Detect which cell encompasses the target text, then output its (x, y) center coordinate. 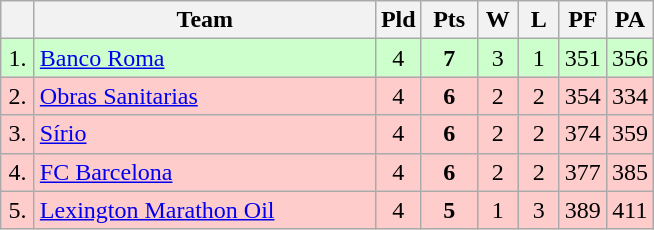
374 (582, 134)
1. (18, 58)
351 (582, 58)
L (538, 20)
Sírio (204, 134)
385 (630, 172)
5. (18, 210)
Pts (449, 20)
W (498, 20)
PA (630, 20)
334 (630, 96)
Lexington Marathon Oil (204, 210)
Team (204, 20)
Obras Sanitarias (204, 96)
411 (630, 210)
Pld (398, 20)
PF (582, 20)
356 (630, 58)
3. (18, 134)
7 (449, 58)
389 (582, 210)
Banco Roma (204, 58)
4. (18, 172)
2. (18, 96)
FC Barcelona (204, 172)
5 (449, 210)
377 (582, 172)
354 (582, 96)
359 (630, 134)
